Detect which cell encompasses the target text, then output its (X, Y) center coordinate. 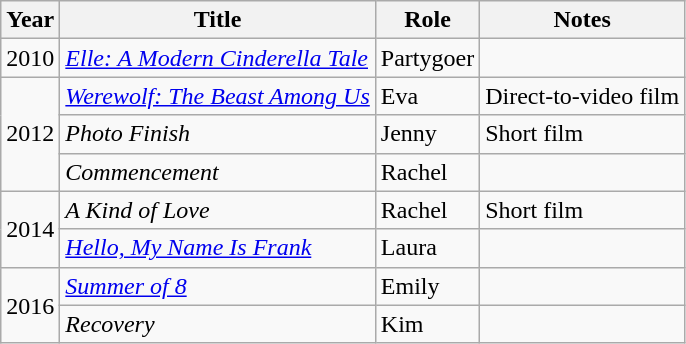
Commencement (218, 172)
Emily (427, 286)
Elle: A Modern Cinderella Tale (218, 58)
Partygoer (427, 58)
Laura (427, 248)
Notes (582, 20)
2016 (30, 305)
2014 (30, 229)
Photo Finish (218, 134)
Role (427, 20)
Direct-to-video film (582, 96)
Hello, My Name Is Frank (218, 248)
Kim (427, 324)
Summer of 8 (218, 286)
Year (30, 20)
Title (218, 20)
2012 (30, 134)
Eva (427, 96)
Recovery (218, 324)
2010 (30, 58)
Werewolf: The Beast Among Us (218, 96)
Jenny (427, 134)
A Kind of Love (218, 210)
